Determine the [X, Y] coordinate at the center of the cell enclosing the given text.  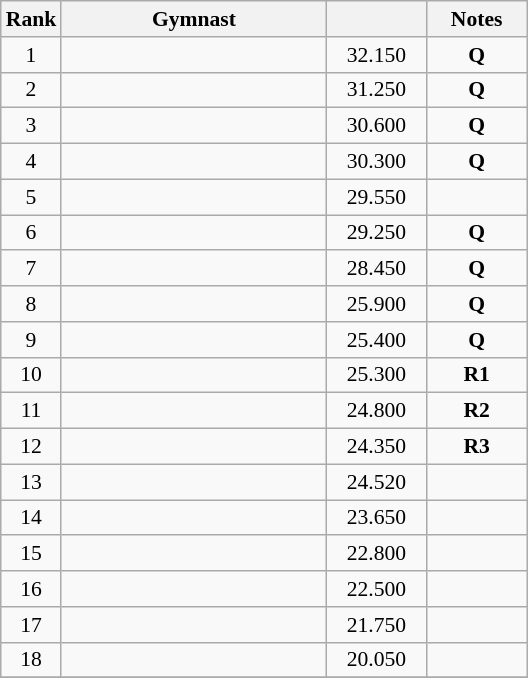
29.250 [376, 233]
24.800 [376, 411]
24.520 [376, 482]
R1 [477, 375]
25.400 [376, 340]
30.600 [376, 126]
25.300 [376, 375]
Gymnast [194, 19]
R3 [477, 447]
3 [32, 126]
13 [32, 482]
30.300 [376, 162]
29.550 [376, 197]
31.250 [376, 90]
8 [32, 304]
4 [32, 162]
22.800 [376, 554]
16 [32, 589]
22.500 [376, 589]
24.350 [376, 447]
23.650 [376, 518]
2 [32, 90]
11 [32, 411]
6 [32, 233]
17 [32, 625]
7 [32, 269]
14 [32, 518]
1 [32, 55]
28.450 [376, 269]
R2 [477, 411]
21.750 [376, 625]
32.150 [376, 55]
Notes [477, 19]
18 [32, 660]
25.900 [376, 304]
9 [32, 340]
10 [32, 375]
Rank [32, 19]
12 [32, 447]
5 [32, 197]
20.050 [376, 660]
15 [32, 554]
